Locate the cell with the specified text and output its [x, y] center coordinate. 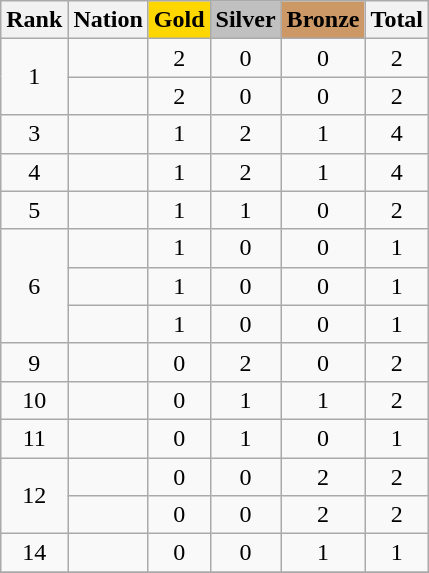
Total [397, 20]
6 [34, 286]
3 [34, 134]
Silver [246, 20]
5 [34, 210]
11 [34, 438]
12 [34, 496]
14 [34, 553]
10 [34, 400]
9 [34, 362]
Rank [34, 20]
Bronze [323, 20]
Nation [108, 20]
Gold [179, 20]
